Determine the [X, Y] coordinate at the center of the cell enclosing the given text.  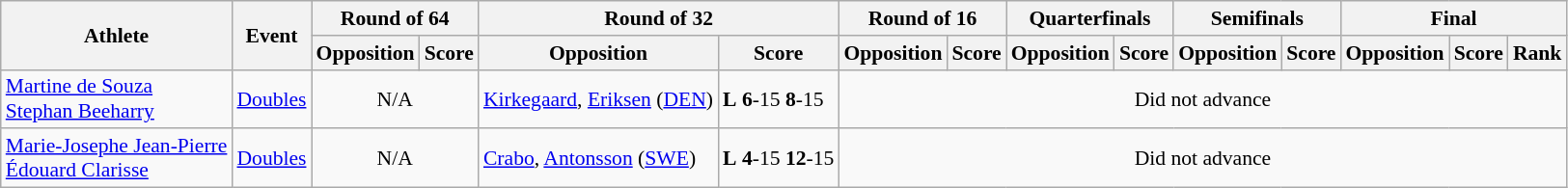
Round of 16 [922, 18]
Round of 32 [658, 18]
Event [271, 35]
Marie-Josephe Jean-PierreÉdouard Clarisse [117, 158]
Round of 64 [396, 18]
L 4-15 12-15 [778, 158]
Athlete [117, 35]
Final [1454, 18]
Semifinals [1256, 18]
Kirkegaard, Eriksen (DEN) [598, 98]
Crabo, Antonsson (SWE) [598, 158]
Martine de SouzaStephan Beeharry [117, 98]
Quarterfinals [1090, 18]
Rank [1538, 53]
L 6-15 8-15 [778, 98]
